Provide the [x, y] coordinate of the cell's center where the given text is located.  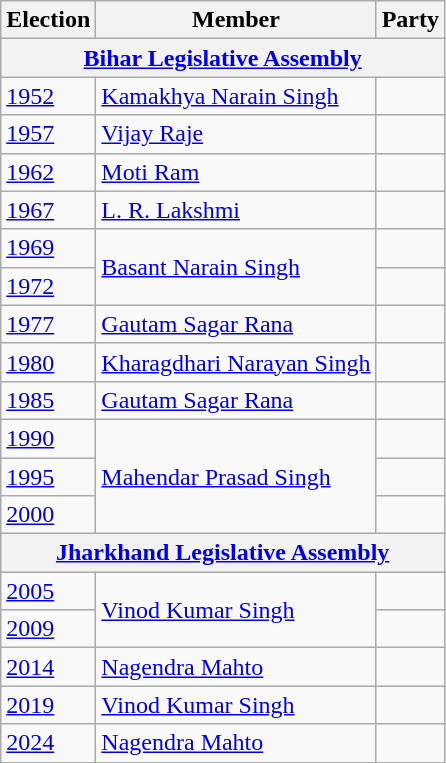
1985 [48, 400]
1990 [48, 438]
Mahendar Prasad Singh [236, 476]
Jharkhand Legislative Assembly [223, 553]
1972 [48, 286]
1980 [48, 362]
1967 [48, 210]
1952 [48, 96]
Bihar Legislative Assembly [223, 58]
2024 [48, 743]
Kharagdhari Narayan Singh [236, 362]
L. R. Lakshmi [236, 210]
1957 [48, 134]
1995 [48, 477]
Moti Ram [236, 172]
2019 [48, 705]
Basant Narain Singh [236, 267]
Kamakhya Narain Singh [236, 96]
2009 [48, 629]
Party [410, 20]
Member [236, 20]
1969 [48, 248]
2005 [48, 591]
2000 [48, 515]
1962 [48, 172]
2014 [48, 667]
Vijay Raje [236, 134]
1977 [48, 324]
Election [48, 20]
